Return the (x, y) coordinate for the center point of the cell that contains the specified text.  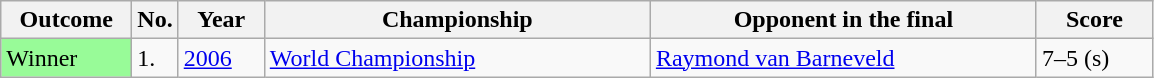
No. (155, 20)
Score (1094, 20)
1. (155, 58)
Raymond van Barneveld (843, 58)
Winner (66, 58)
Year (221, 20)
Outcome (66, 20)
Championship (457, 20)
7–5 (s) (1094, 58)
Opponent in the final (843, 20)
World Championship (457, 58)
2006 (221, 58)
